Scan for the cell matching the given text and deliver its (x, y) coordinate at center. 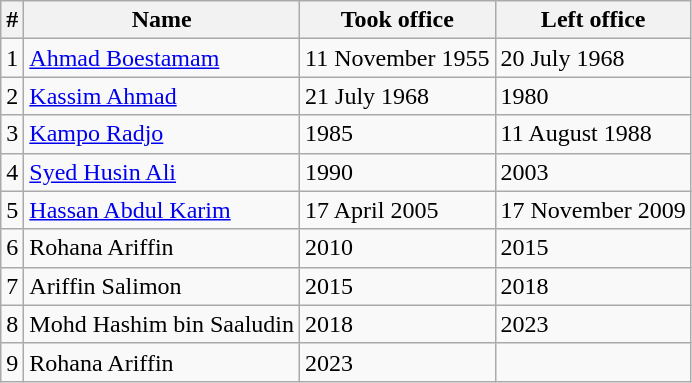
Kassim Ahmad (162, 96)
2003 (593, 172)
1980 (593, 96)
2 (12, 96)
9 (12, 362)
Hassan Abdul Karim (162, 210)
Took office (398, 20)
# (12, 20)
1 (12, 58)
8 (12, 324)
2010 (398, 248)
Left office (593, 20)
5 (12, 210)
17 April 2005 (398, 210)
Ariffin Salimon (162, 286)
Name (162, 20)
1990 (398, 172)
11 August 1988 (593, 134)
7 (12, 286)
6 (12, 248)
Kampo Radjo (162, 134)
17 November 2009 (593, 210)
3 (12, 134)
20 July 1968 (593, 58)
Ahmad Boestamam (162, 58)
4 (12, 172)
11 November 1955 (398, 58)
Mohd Hashim bin Saaludin (162, 324)
21 July 1968 (398, 96)
1985 (398, 134)
Syed Husin Ali (162, 172)
